Determine the (X, Y) coordinate at the center of the cell enclosing the given text.  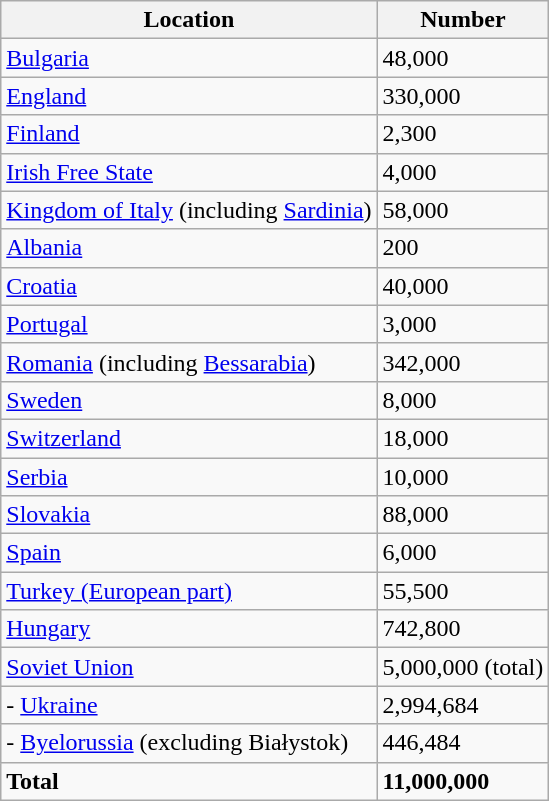
Bulgaria (189, 58)
Switzerland (189, 438)
2,300 (463, 134)
Number (463, 20)
55,500 (463, 591)
5,000,000 (total) (463, 667)
48,000 (463, 58)
Location (189, 20)
Finland (189, 134)
742,800 (463, 629)
446,484 (463, 743)
Irish Free State (189, 172)
Spain (189, 553)
Portugal (189, 324)
18,000 (463, 438)
Slovakia (189, 515)
4,000 (463, 172)
58,000 (463, 210)
- Byelorussia (excluding Białystok) (189, 743)
330,000 (463, 96)
2,994,684 (463, 705)
Croatia (189, 286)
Albania (189, 248)
Soviet Union (189, 667)
11,000,000 (463, 781)
- Ukraine (189, 705)
88,000 (463, 515)
Total (189, 781)
Kingdom of Italy (including Sardinia) (189, 210)
England (189, 96)
200 (463, 248)
Hungary (189, 629)
8,000 (463, 400)
6,000 (463, 553)
40,000 (463, 286)
Romania (including Bessarabia) (189, 362)
Turkey (European part) (189, 591)
Sweden (189, 400)
3,000 (463, 324)
Serbia (189, 477)
342,000 (463, 362)
10,000 (463, 477)
